Determine the [X, Y] coordinate at the center of the cell enclosing the given text.  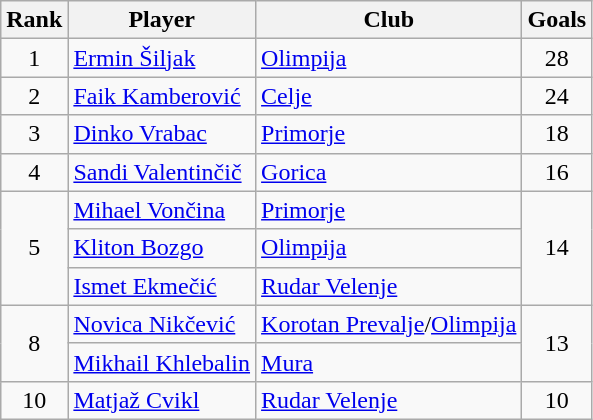
Sandi Valentinčič [162, 172]
4 [34, 172]
24 [557, 96]
Mura [389, 362]
13 [557, 343]
8 [34, 343]
Ismet Ekmečić [162, 286]
Goals [557, 20]
Matjaž Cvikl [162, 400]
Faik Kamberović [162, 96]
14 [557, 248]
Novica Nikčević [162, 324]
Player [162, 20]
16 [557, 172]
Korotan Prevalje/Olimpija [389, 324]
1 [34, 58]
Celje [389, 96]
Club [389, 20]
Gorica [389, 172]
Dinko Vrabac [162, 134]
18 [557, 134]
5 [34, 248]
28 [557, 58]
3 [34, 134]
Ermin Šiljak [162, 58]
2 [34, 96]
Mikhail Khlebalin [162, 362]
Kliton Bozgo [162, 248]
Rank [34, 20]
Mihael Vončina [162, 210]
